Scan for the cell matching the given text and deliver its [x, y] coordinate at center. 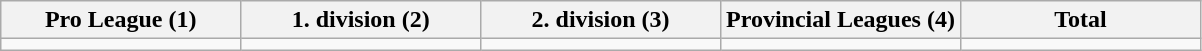
Pro League (1) [121, 20]
2. division (3) [601, 20]
Total [1080, 20]
Provincial Leagues (4) [841, 20]
1. division (2) [361, 20]
